Capture the cell that displays the provided text and extract its (X, Y) central coordinate. 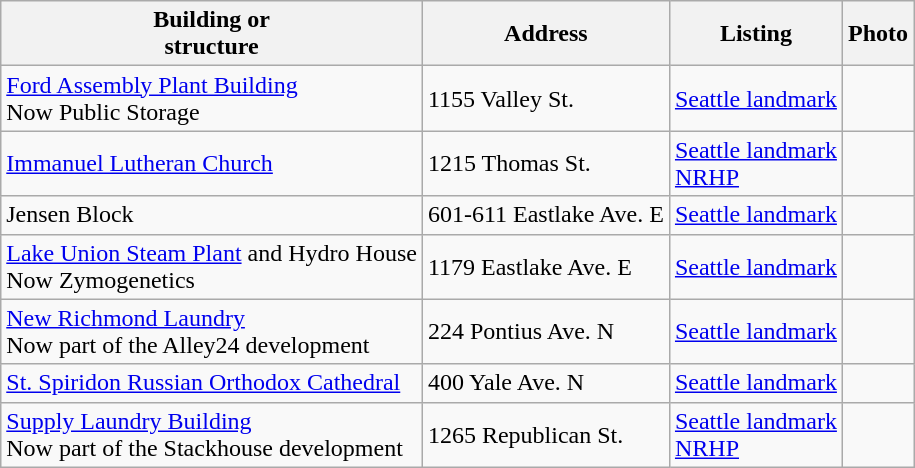
Photo (878, 34)
Address (546, 34)
Ford Assembly Plant BuildingNow Public Storage (212, 98)
St. Spiridon Russian Orthodox Cathedral (212, 383)
1179 Eastlake Ave. E (546, 266)
Jensen Block (212, 215)
Supply Laundry BuildingNow part of the Stackhouse development (212, 434)
Lake Union Steam Plant and Hydro HouseNow Zymogenetics (212, 266)
New Richmond LaundryNow part of the Alley24 development (212, 332)
1215 Thomas St. (546, 164)
601-611 Eastlake Ave. E (546, 215)
224 Pontius Ave. N (546, 332)
400 Yale Ave. N (546, 383)
Listing (756, 34)
1155 Valley St. (546, 98)
Building orstructure (212, 34)
1265 Republican St. (546, 434)
Immanuel Lutheran Church (212, 164)
